Determine the [x, y] coordinate at the center of the cell enclosing the given text.  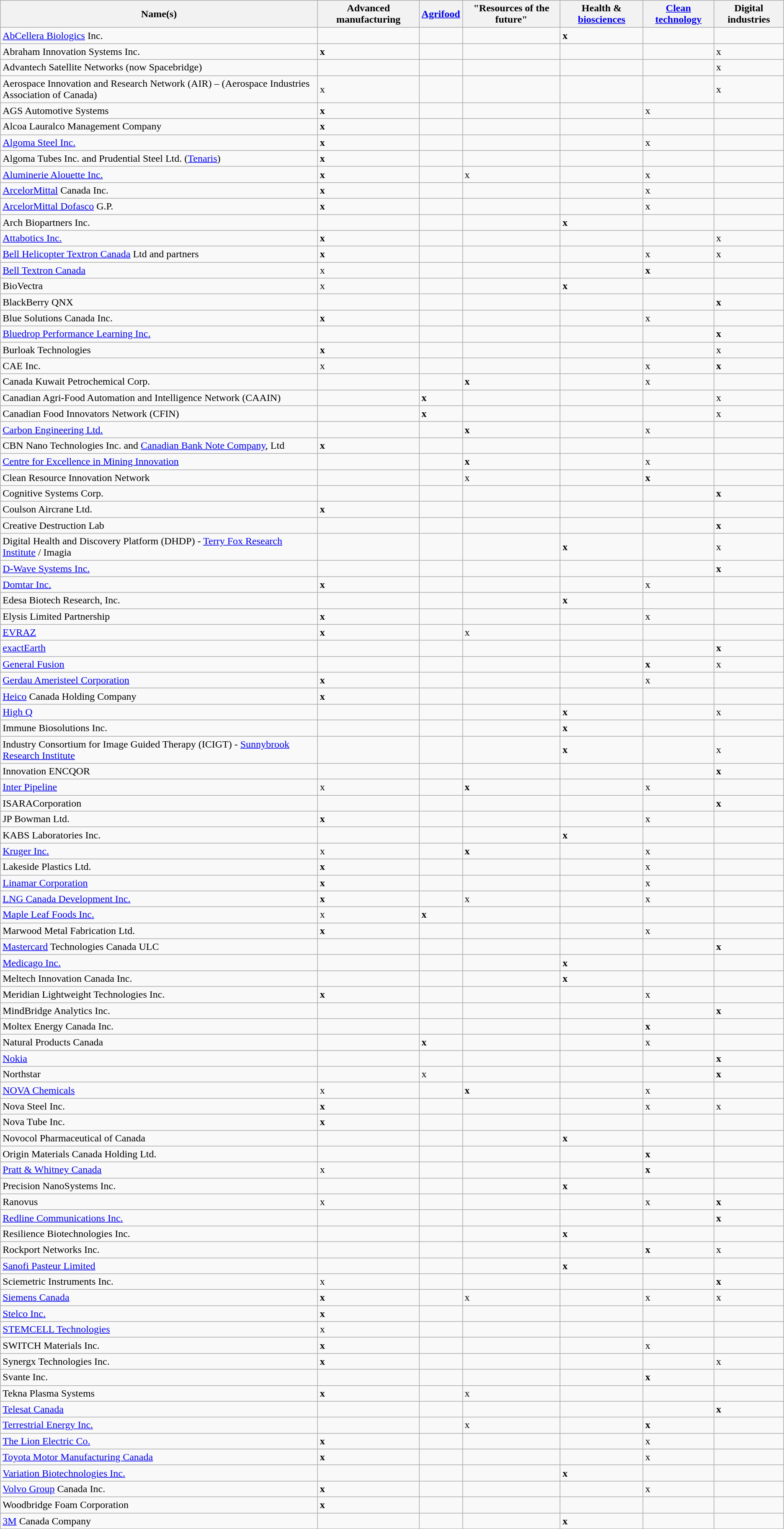
ArcelorMittal Dofasco G.P. [159, 206]
BioVectra [159, 286]
Innovation ENCQOR [159, 771]
Precision NanoSystems Inc. [159, 1186]
Blue Solutions Canada Inc. [159, 318]
Sciemetric Instruments Inc. [159, 1282]
ISARACorporation [159, 803]
Variation Biotechnologies Inc. [159, 1473]
Digital industries [749, 14]
Nokia [159, 1058]
Redline Communications Inc. [159, 1218]
Gerdau Ameristeel Corporation [159, 680]
Kruger Inc. [159, 851]
EVRAZ [159, 632]
Ranovus [159, 1202]
Heico Canada Holding Company [159, 696]
Clean Resource Innovation Network [159, 477]
Carbon Engineering Ltd. [159, 429]
Agrifood [441, 14]
AbCellera Biologics Inc. [159, 36]
3M Canada Company [159, 1521]
Svante Inc. [159, 1377]
Origin Materials Canada Holding Ltd. [159, 1154]
Bell Textron Canada [159, 270]
Canada Kuwait Petrochemical Corp. [159, 382]
Aerospace Innovation and Research Network (AIR) – (Aerospace Industries Association of Canada) [159, 89]
Advanced manufacturing [369, 14]
Advantech Satellite Networks (now Spacebridge) [159, 67]
Resilience Biotechnologies Inc. [159, 1234]
MindBridge Analytics Inc. [159, 1010]
Cognitive Systems Corp. [159, 494]
Meltech Innovation Canada Inc. [159, 978]
General Fusion [159, 664]
Moltex Energy Canada Inc. [159, 1027]
Coulson Aircrane Ltd. [159, 510]
KABS Laboratories Inc. [159, 835]
SWITCH Materials Inc. [159, 1345]
Canadian Agri-Food Automation and Intelligence Network (CAAIN) [159, 398]
Stelco Inc. [159, 1314]
Rockport Networks Inc. [159, 1250]
Northstar [159, 1074]
Pratt & Whitney Canada [159, 1170]
Canadian Food Innovators Network (CFIN) [159, 414]
Abraham Innovation Systems Inc. [159, 52]
Terrestrial Energy Inc. [159, 1425]
Sanofi Pasteur Limited [159, 1266]
Domtar Inc. [159, 585]
JP Bowman Ltd. [159, 819]
Nova Steel Inc. [159, 1106]
Aluminerie Alouette Inc. [159, 174]
D-Wave Systems Inc. [159, 569]
STEMCELL Technologies [159, 1330]
Medicago Inc. [159, 962]
Elysis Limited Partnership [159, 616]
Name(s) [159, 14]
NOVA Chemicals [159, 1090]
Arch Biopartners Inc. [159, 222]
Algoma Steel Inc. [159, 142]
Clean technology [678, 14]
Linamar Corporation [159, 883]
Attabotics Inc. [159, 238]
Woodbridge Foam Corporation [159, 1505]
ArcelorMittal Canada Inc. [159, 190]
Volvo Group Canada Inc. [159, 1489]
exactEarth [159, 648]
Industry Consortium for Image Guided Therapy (ICIGT) - Sunnybrook Research Institute [159, 749]
High Q [159, 712]
Immune Biosolutions Inc. [159, 728]
LNG Canada Development Inc. [159, 899]
Telesat Canada [159, 1409]
CAE Inc. [159, 366]
Lakeside Plastics Ltd. [159, 867]
Alcoa Lauralco Management Company [159, 127]
AGS Automotive Systems [159, 111]
Synergx Technologies Inc. [159, 1361]
Meridian Lightweight Technologies Inc. [159, 994]
Bluedrop Performance Learning Inc. [159, 334]
Tekna Plasma Systems [159, 1393]
Creative Destruction Lab [159, 525]
Digital Health and Discovery Platform (DHDP) - Terry Fox Research Institute / Imagia [159, 547]
Centre for Excellence in Mining Innovation [159, 461]
Burloak Technologies [159, 350]
Toyota Motor Manufacturing Canada [159, 1457]
Mastercard Technologies Canada ULC [159, 947]
Novocol Pharmaceutical of Canada [159, 1138]
The Lion Electric Co. [159, 1441]
Natural Products Canada [159, 1043]
"Resources of the future" [511, 14]
BlackBerry QNX [159, 302]
Inter Pipeline [159, 787]
Edesa Biotech Research, Inc. [159, 600]
CBN Nano Technologies Inc. and Canadian Bank Note Company, Ltd [159, 445]
Maple Leaf Foods Inc. [159, 915]
Marwood Metal Fabrication Ltd. [159, 931]
Algoma Tubes Inc. and Prudential Steel Ltd. (Tenaris) [159, 158]
Bell Helicopter Textron Canada Ltd and partners [159, 254]
Health & biosciences [601, 14]
Nova Tube Inc. [159, 1122]
Siemens Canada [159, 1298]
